Output the [x, y] coordinate of the center of the cell containing the given text.  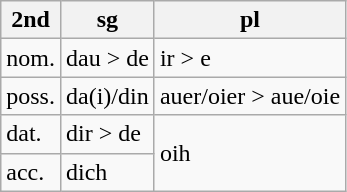
nom. [31, 58]
da(i)/din [107, 96]
2nd [31, 20]
acc. [31, 172]
poss. [31, 96]
pl [250, 20]
dir > de [107, 134]
dau > de [107, 58]
auer/oier > aue/oie [250, 96]
oih [250, 153]
sg [107, 20]
dich [107, 172]
ir > e [250, 58]
dat. [31, 134]
